Find where the given text appears and provide that cell's center as [X, Y] coordinate. 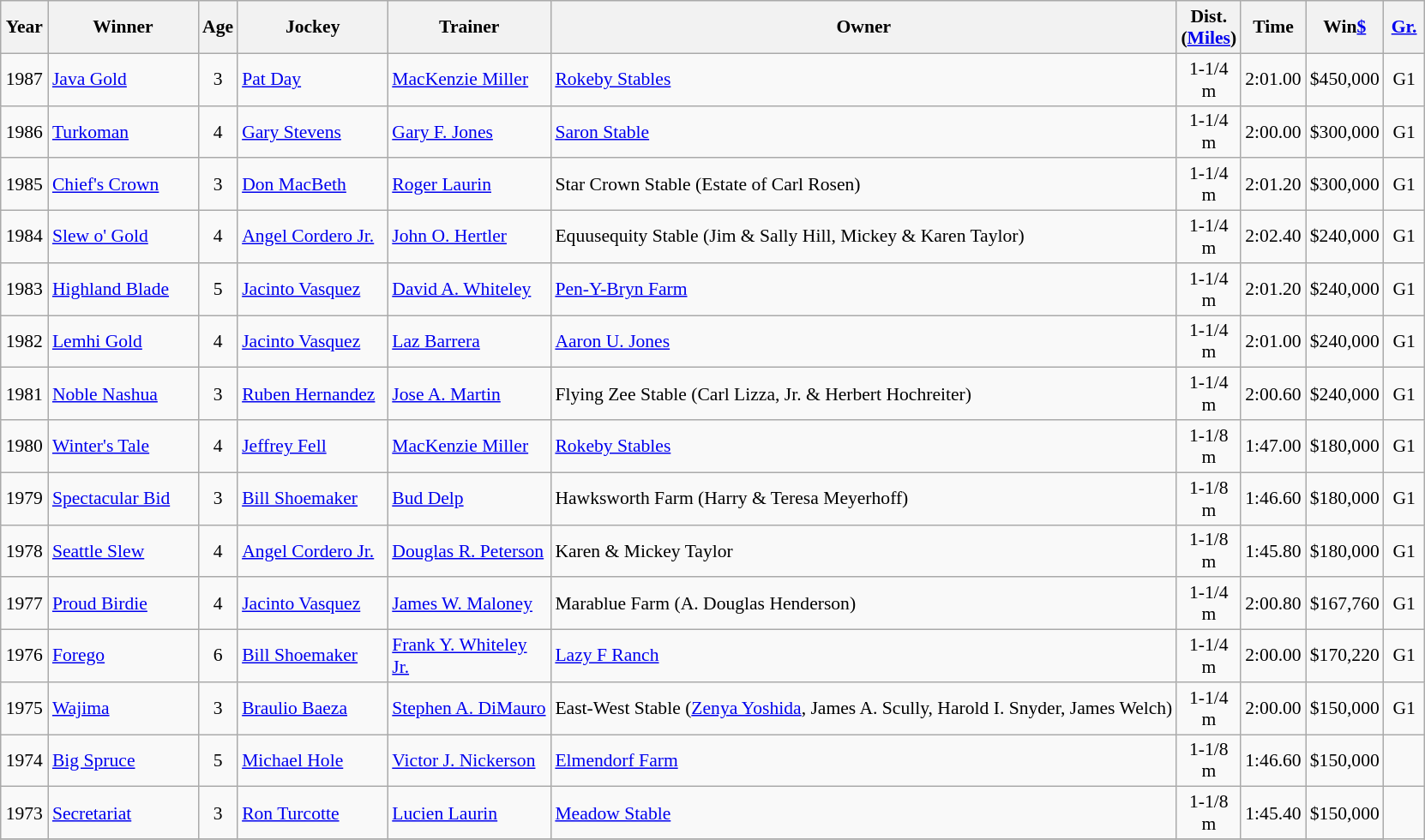
1977 [24, 603]
1983 [24, 290]
1978 [24, 550]
1986 [24, 132]
Frank Y. Whiteley Jr. [469, 657]
1979 [24, 499]
Saron Stable [863, 132]
Proud Birdie [123, 603]
Roger Laurin [469, 185]
Don MacBeth [312, 185]
Slew o' Gold [123, 237]
2:02.40 [1272, 237]
6 [218, 657]
2:00.80 [1272, 603]
Douglas R. Peterson [469, 550]
Secretariat [123, 813]
2:00.60 [1272, 394]
James W. Maloney [469, 603]
Java Gold [123, 79]
Highland Blade [123, 290]
1985 [24, 185]
Victor J. Nickerson [469, 761]
Lemhi Gold [123, 341]
Pat Day [312, 79]
1974 [24, 761]
1980 [24, 446]
Bud Delp [469, 499]
Spectacular Bid [123, 499]
Pen-Y-Bryn Farm [863, 290]
1975 [24, 708]
Ron Turcotte [312, 813]
Braulio Baeza [312, 708]
$167,760 [1344, 603]
Dist. (Miles) [1209, 27]
Jeffrey Fell [312, 446]
Equusequity Stable (Jim & Sally Hill, Mickey & Karen Taylor) [863, 237]
East-West Stable (Zenya Yoshida, James A. Scully, Harold I. Snyder, James Welch) [863, 708]
Michael Hole [312, 761]
Forego [123, 657]
Big Spruce [123, 761]
Stephen A. DiMauro [469, 708]
1:45.40 [1272, 813]
$450,000 [1344, 79]
Time [1272, 27]
$170,220 [1344, 657]
Year [24, 27]
1981 [24, 394]
Marablue Farm (A. Douglas Henderson) [863, 603]
Elmendorf Farm [863, 761]
Hawksworth Farm (Harry & Teresa Meyerhoff) [863, 499]
Gary Stevens [312, 132]
Jose A. Martin [469, 394]
1984 [24, 237]
Winter's Tale [123, 446]
David A. Whiteley [469, 290]
Owner [863, 27]
Karen & Mickey Taylor [863, 550]
Lucien Laurin [469, 813]
1976 [24, 657]
Trainer [469, 27]
Gary F. Jones [469, 132]
Aaron U. Jones [863, 341]
Winner [123, 27]
1:45.80 [1272, 550]
1:47.00 [1272, 446]
Wajima [123, 708]
Flying Zee Stable (Carl Lizza, Jr. & Herbert Hochreiter) [863, 394]
Lazy F Ranch [863, 657]
Gr. [1404, 27]
Chief's Crown [123, 185]
Seattle Slew [123, 550]
Noble Nashua [123, 394]
1973 [24, 813]
1982 [24, 341]
Age [218, 27]
Laz Barrera [469, 341]
Meadow Stable [863, 813]
Win$ [1344, 27]
Turkoman [123, 132]
1987 [24, 79]
Star Crown Stable (Estate of Carl Rosen) [863, 185]
Jockey [312, 27]
John O. Hertler [469, 237]
Ruben Hernandez [312, 394]
